Capture the cell that displays the provided text and extract its (X, Y) central coordinate. 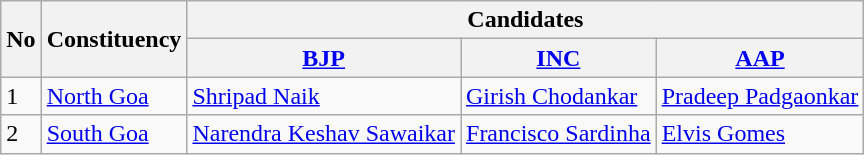
Shripad Naik (324, 96)
AAP (760, 58)
2 (21, 134)
Narendra Keshav Sawaikar (324, 134)
Francisco Sardinha (558, 134)
Pradeep Padgaonkar (760, 96)
BJP (324, 58)
Girish Chodankar (558, 96)
Candidates (526, 20)
Elvis Gomes (760, 134)
North Goa (114, 96)
No (21, 39)
INC (558, 58)
South Goa (114, 134)
1 (21, 96)
Constituency (114, 39)
